Identify which cell holds the provided text, then report its (X, Y) central coordinate. 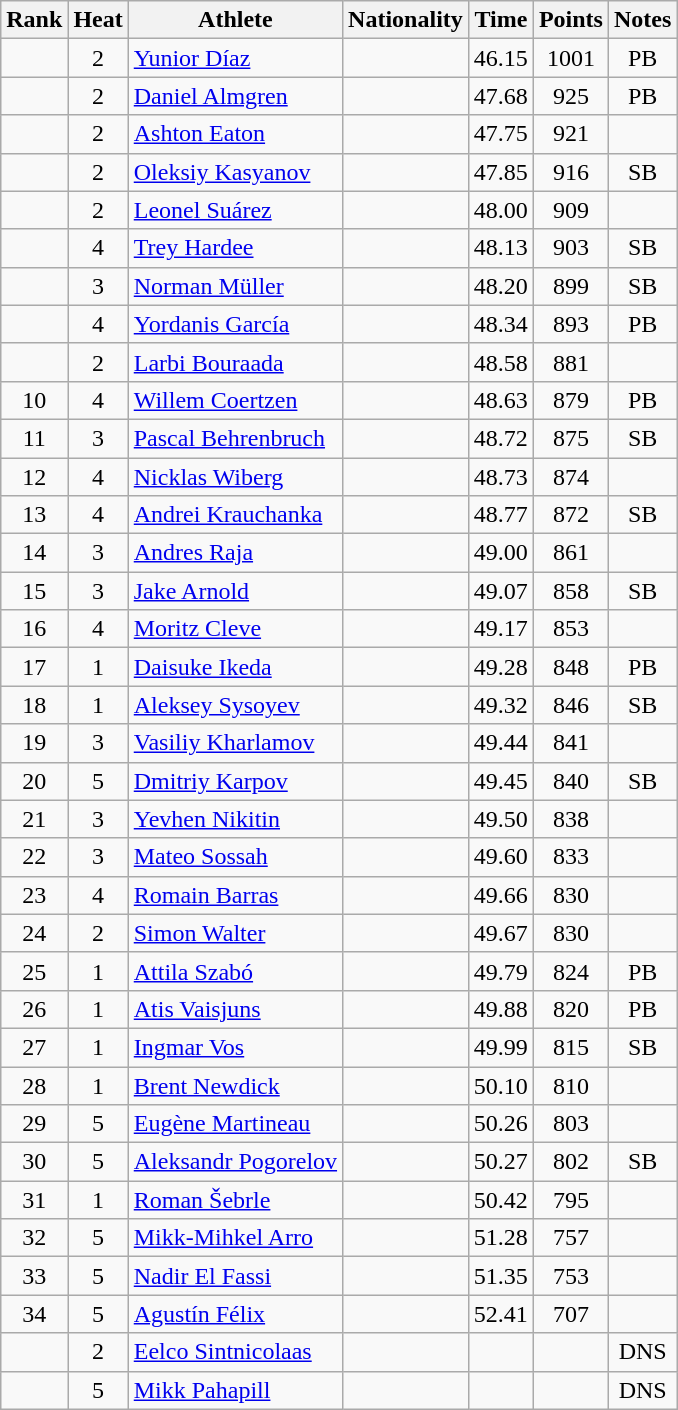
Willem Coertzen (235, 400)
49.88 (500, 1009)
49.60 (500, 857)
30 (34, 1162)
Points (570, 20)
49.99 (500, 1047)
50.10 (500, 1085)
820 (570, 1009)
Leonel Suárez (235, 210)
49.79 (500, 971)
49.07 (500, 591)
753 (570, 1276)
853 (570, 629)
Yevhen Nikitin (235, 819)
47.85 (500, 172)
Oleksiy Kasyanov (235, 172)
841 (570, 743)
25 (34, 971)
Ashton Eaton (235, 134)
875 (570, 438)
903 (570, 248)
19 (34, 743)
10 (34, 400)
Attila Szabó (235, 971)
21 (34, 819)
Pascal Behrenbruch (235, 438)
Atis Vaisjuns (235, 1009)
49.66 (500, 895)
881 (570, 362)
29 (34, 1124)
Nicklas Wiberg (235, 477)
48.63 (500, 400)
Brent Newdick (235, 1085)
32 (34, 1238)
48.13 (500, 248)
28 (34, 1085)
925 (570, 96)
Eugène Martineau (235, 1124)
Trey Hardee (235, 248)
Nadir El Fassi (235, 1276)
49.28 (500, 667)
48.73 (500, 477)
Heat (98, 20)
48.20 (500, 286)
24 (34, 933)
Notes (642, 20)
757 (570, 1238)
874 (570, 477)
48.00 (500, 210)
Norman Müller (235, 286)
846 (570, 705)
Athlete (235, 20)
49.17 (500, 629)
18 (34, 705)
893 (570, 324)
833 (570, 857)
17 (34, 667)
1001 (570, 58)
13 (34, 515)
858 (570, 591)
11 (34, 438)
795 (570, 1200)
Time (500, 20)
Aleksandr Pogorelov (235, 1162)
22 (34, 857)
872 (570, 515)
46.15 (500, 58)
803 (570, 1124)
48.72 (500, 438)
815 (570, 1047)
47.68 (500, 96)
50.27 (500, 1162)
Mikk-Mihkel Arro (235, 1238)
802 (570, 1162)
Yunior Díaz (235, 58)
16 (34, 629)
899 (570, 286)
52.41 (500, 1314)
Simon Walter (235, 933)
840 (570, 781)
Agustín Félix (235, 1314)
50.26 (500, 1124)
Moritz Cleve (235, 629)
Mateo Sossah (235, 857)
909 (570, 210)
15 (34, 591)
50.42 (500, 1200)
49.45 (500, 781)
49.00 (500, 553)
921 (570, 134)
Daniel Almgren (235, 96)
48.34 (500, 324)
48.58 (500, 362)
31 (34, 1200)
Jake Arnold (235, 591)
Andrei Krauchanka (235, 515)
848 (570, 667)
51.28 (500, 1238)
Eelco Sintnicolaas (235, 1352)
49.67 (500, 933)
33 (34, 1276)
879 (570, 400)
Romain Barras (235, 895)
20 (34, 781)
14 (34, 553)
916 (570, 172)
Nationality (406, 20)
824 (570, 971)
810 (570, 1085)
Vasiliy Kharlamov (235, 743)
Ingmar Vos (235, 1047)
707 (570, 1314)
49.44 (500, 743)
23 (34, 895)
26 (34, 1009)
Aleksey Sysoyev (235, 705)
51.35 (500, 1276)
Yordanis García (235, 324)
838 (570, 819)
12 (34, 477)
Dmitriy Karpov (235, 781)
861 (570, 553)
48.77 (500, 515)
Daisuke Ikeda (235, 667)
Mikk Pahapill (235, 1390)
34 (34, 1314)
Roman Šebrle (235, 1200)
49.50 (500, 819)
Andres Raja (235, 553)
Rank (34, 20)
49.32 (500, 705)
Larbi Bouraada (235, 362)
27 (34, 1047)
47.75 (500, 134)
